For the text-containing cell, return its midpoint in (x, y) coordinate format. 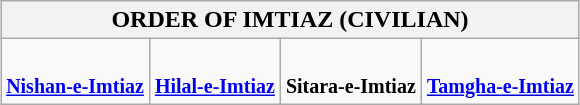
Tamgha-e-Imtiaz (500, 72)
ORDER OF IMTIAZ (CIVILIAN) (290, 20)
Nishan-e-Imtiaz (76, 72)
Sitara-e-Imtiaz (350, 72)
Hilal-e-Imtiaz (214, 72)
